Pinpoint the cell where the given text exists, returning its [X, Y] midpoint coordinate. 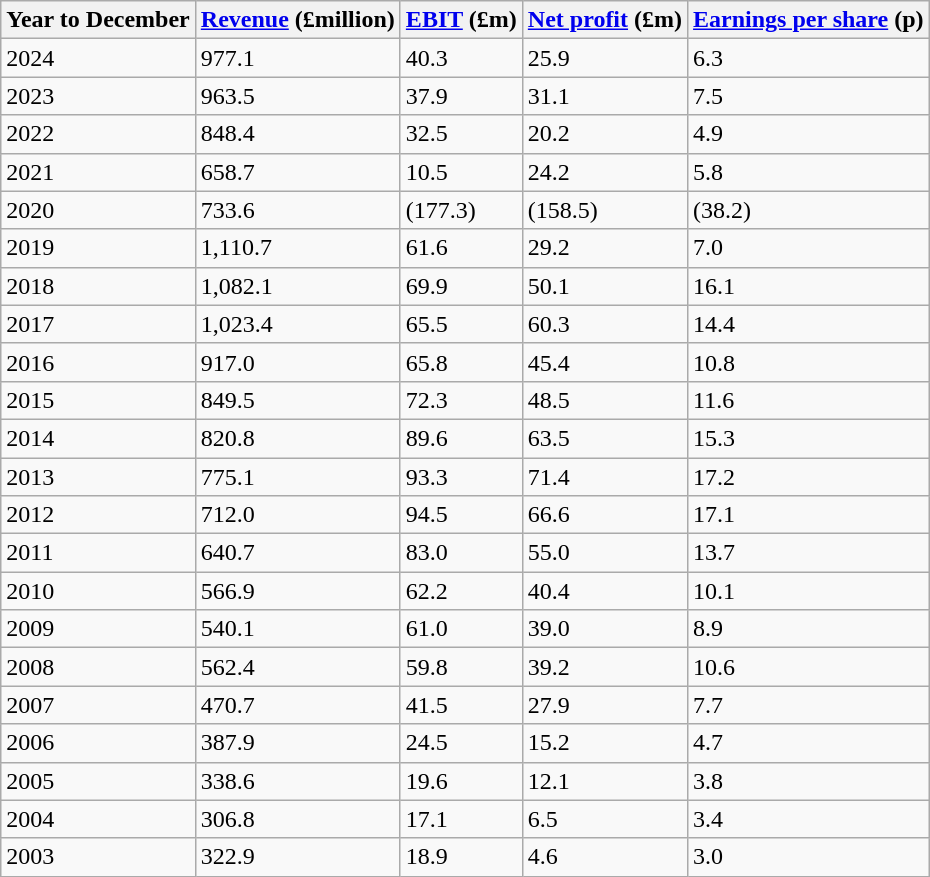
2023 [98, 96]
712.0 [298, 515]
15.3 [809, 438]
2006 [98, 743]
1,082.1 [298, 286]
10.5 [461, 172]
775.1 [298, 477]
2011 [98, 553]
69.9 [461, 286]
658.7 [298, 172]
963.5 [298, 96]
41.5 [461, 705]
20.2 [604, 134]
(158.5) [604, 210]
65.5 [461, 324]
322.9 [298, 857]
2024 [98, 58]
917.0 [298, 362]
8.9 [809, 629]
540.1 [298, 629]
2016 [98, 362]
59.8 [461, 667]
3.4 [809, 819]
39.2 [604, 667]
7.5 [809, 96]
10.1 [809, 591]
4.9 [809, 134]
40.4 [604, 591]
EBIT (£m) [461, 20]
470.7 [298, 705]
94.5 [461, 515]
2015 [98, 400]
848.4 [298, 134]
(38.2) [809, 210]
32.5 [461, 134]
2007 [98, 705]
4.7 [809, 743]
13.7 [809, 553]
3.0 [809, 857]
83.0 [461, 553]
6.5 [604, 819]
2018 [98, 286]
12.1 [604, 781]
2012 [98, 515]
2008 [98, 667]
55.0 [604, 553]
2004 [98, 819]
31.1 [604, 96]
820.8 [298, 438]
2021 [98, 172]
387.9 [298, 743]
19.6 [461, 781]
16.1 [809, 286]
61.6 [461, 248]
7.7 [809, 705]
2020 [98, 210]
733.6 [298, 210]
14.4 [809, 324]
93.3 [461, 477]
1,110.7 [298, 248]
39.0 [604, 629]
338.6 [298, 781]
25.9 [604, 58]
Earnings per share (p) [809, 20]
6.3 [809, 58]
37.9 [461, 96]
1,023.4 [298, 324]
62.2 [461, 591]
2010 [98, 591]
65.8 [461, 362]
2013 [98, 477]
Revenue (£million) [298, 20]
40.3 [461, 58]
4.6 [604, 857]
48.5 [604, 400]
10.6 [809, 667]
2014 [98, 438]
2022 [98, 134]
17.2 [809, 477]
27.9 [604, 705]
640.7 [298, 553]
5.8 [809, 172]
63.5 [604, 438]
50.1 [604, 286]
3.8 [809, 781]
Net profit (£m) [604, 20]
2017 [98, 324]
977.1 [298, 58]
15.2 [604, 743]
89.6 [461, 438]
2009 [98, 629]
849.5 [298, 400]
18.9 [461, 857]
24.5 [461, 743]
10.8 [809, 362]
2019 [98, 248]
Year to December [98, 20]
306.8 [298, 819]
72.3 [461, 400]
7.0 [809, 248]
29.2 [604, 248]
60.3 [604, 324]
61.0 [461, 629]
562.4 [298, 667]
71.4 [604, 477]
11.6 [809, 400]
66.6 [604, 515]
45.4 [604, 362]
566.9 [298, 591]
(177.3) [461, 210]
2003 [98, 857]
24.2 [604, 172]
2005 [98, 781]
